Scan for the cell matching the given text and deliver its [x, y] coordinate at center. 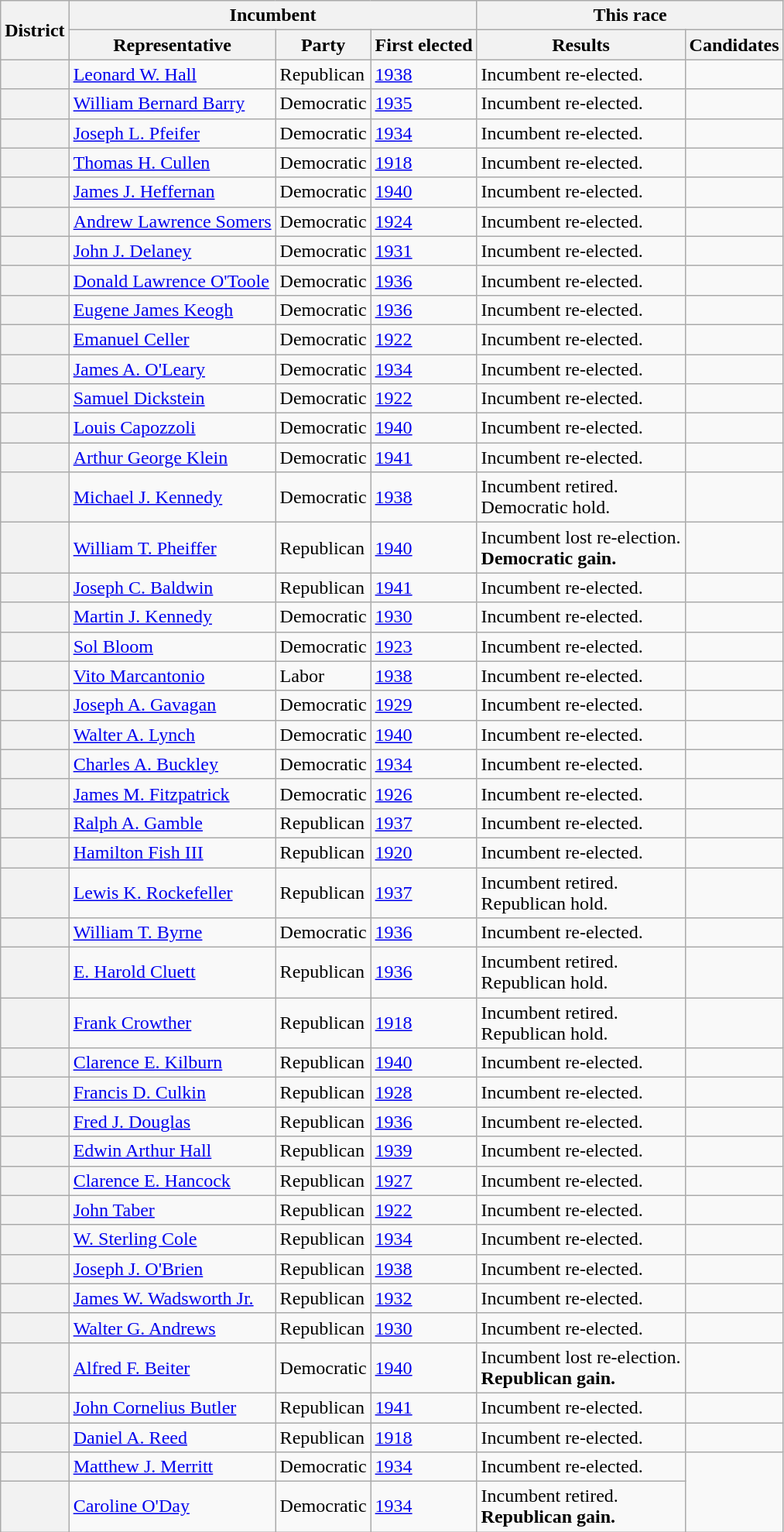
Joseph A. Gavagan [172, 705]
John Cornelius Butler [172, 1407]
Charles A. Buckley [172, 764]
Caroline O'Day [172, 1506]
Vito Marcantonio [172, 676]
Donald Lawrence O'Toole [172, 280]
Michael J. Kennedy [172, 497]
Joseph L. Pfeifer [172, 133]
Frank Crowther [172, 1023]
William T. Byrne [172, 933]
Daniel A. Reed [172, 1438]
Clarence E. Hancock [172, 1181]
Martin J. Kennedy [172, 617]
Incumbent lost re-election.Republican gain. [580, 1367]
1929 [424, 705]
Walter G. Andrews [172, 1328]
John J. Delaney [172, 251]
1923 [424, 646]
Labor [324, 676]
Joseph C. Baldwin [172, 588]
James A. O'Leary [172, 369]
Francis D. Culkin [172, 1092]
1928 [424, 1092]
Arthur George Klein [172, 458]
Ralph A. Gamble [172, 823]
Thomas H. Cullen [172, 163]
First elected [424, 45]
1924 [424, 221]
Leonard W. Hall [172, 74]
James M. Fitzpatrick [172, 793]
Candidates [734, 45]
W. Sterling Cole [172, 1239]
Louis Capozzoli [172, 428]
William T. Pheiffer [172, 548]
Matthew J. Merritt [172, 1467]
Clarence E. Kilburn [172, 1063]
Incumbent retired.Republican gain. [580, 1506]
John Taber [172, 1210]
James W. Wadsworth Jr. [172, 1298]
Party [324, 45]
1926 [424, 793]
Hamilton Fish III [172, 852]
Representative [172, 45]
Samuel Dickstein [172, 399]
1931 [424, 251]
1932 [424, 1298]
Walter A. Lynch [172, 735]
Results [580, 45]
William Bernard Barry [172, 104]
Incumbent retired.Democratic hold. [580, 497]
Lewis K. Rockefeller [172, 892]
1935 [424, 104]
Emanuel Celler [172, 339]
Edwin Arthur Hall [172, 1151]
Alfred F. Beiter [172, 1367]
Andrew Lawrence Somers [172, 221]
This race [630, 15]
1939 [424, 1151]
1927 [424, 1181]
Joseph J. O'Brien [172, 1269]
E. Harold Cluett [172, 972]
1920 [424, 852]
Sol Bloom [172, 646]
District [35, 30]
Incumbent lost re-election.Democratic gain. [580, 548]
Eugene James Keogh [172, 310]
Fred J. Douglas [172, 1122]
Incumbent [272, 15]
James J. Heffernan [172, 192]
